Scan for the cell matching the given text and deliver its [X, Y] coordinate at center. 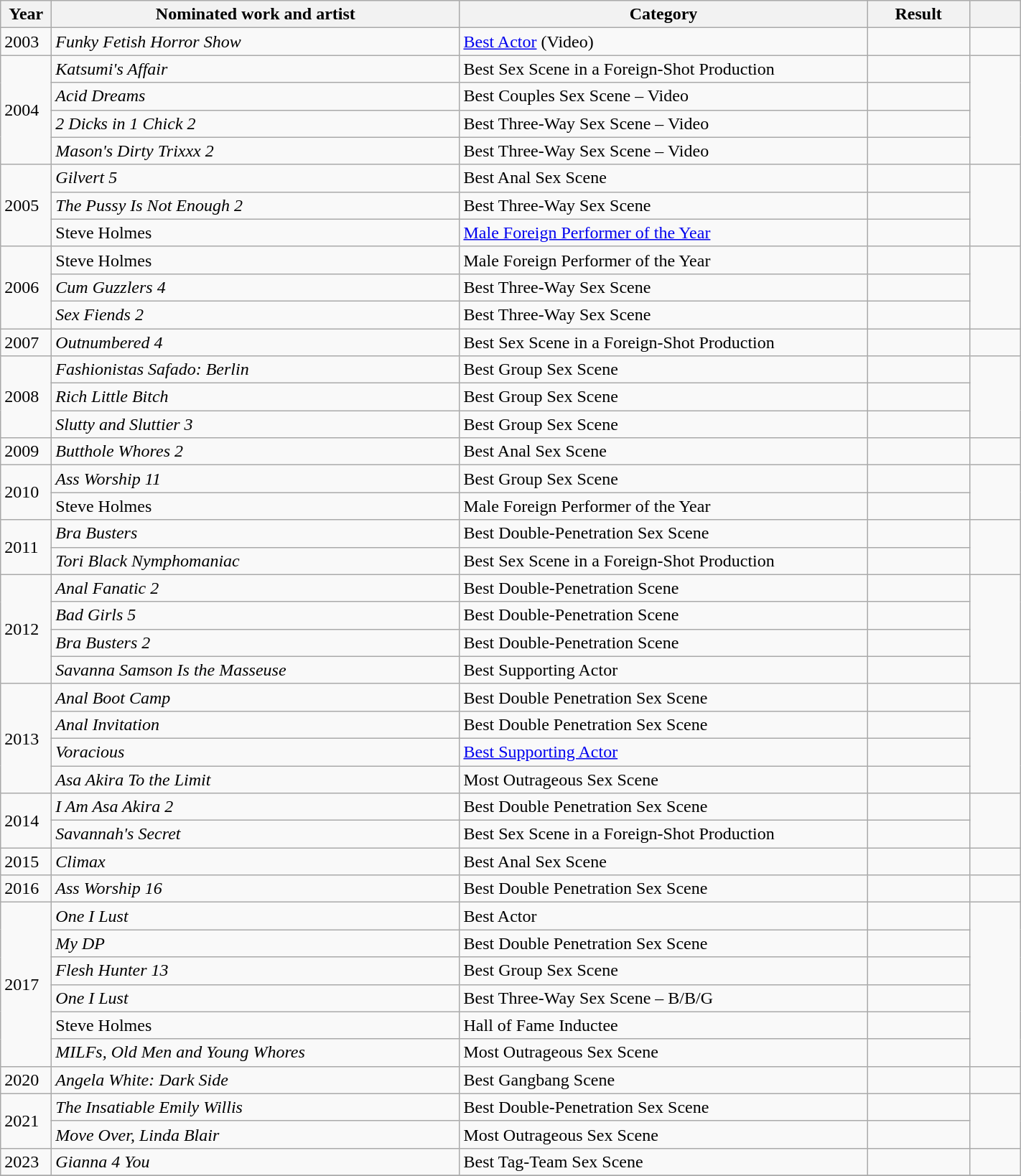
Best Three-Way Sex Scene – B/B/G [663, 998]
Fashionistas Safado: Berlin [256, 370]
Outnumbered 4 [256, 342]
Gilvert 5 [256, 178]
Funky Fetish Horror Show [256, 42]
2011 [26, 547]
Move Over, Linda Blair [256, 1134]
Rich Little Bitch [256, 397]
Nominated work and artist [256, 14]
Flesh Hunter 13 [256, 971]
2013 [26, 738]
2015 [26, 862]
2021 [26, 1121]
My DP [256, 943]
Bra Busters 2 [256, 643]
2017 [26, 984]
Gianna 4 You [256, 1162]
Result [918, 14]
2008 [26, 397]
Butthole Whores 2 [256, 452]
Tori Black Nymphomaniac [256, 561]
2006 [26, 287]
2014 [26, 821]
Ass Worship 16 [256, 889]
2023 [26, 1162]
Best Actor (Video) [663, 42]
Ass Worship 11 [256, 479]
Best Actor [663, 916]
Category [663, 14]
Climax [256, 862]
Mason's Dirty Trixxx 2 [256, 151]
Angela White: Dark Side [256, 1080]
Katsumi's Affair [256, 69]
Hall of Fame Inductee [663, 1025]
2020 [26, 1080]
The Insatiable Emily Willis [256, 1107]
2004 [26, 110]
Savanna Samson Is the Masseuse [256, 670]
Best Couples Sex Scene – Video [663, 96]
Best Gangbang Scene [663, 1080]
2012 [26, 629]
Savannah's Secret [256, 834]
MILFs, Old Men and Young Whores [256, 1053]
Bad Girls 5 [256, 615]
2010 [26, 493]
2003 [26, 42]
Acid Dreams [256, 96]
Anal Boot Camp [256, 697]
Voracious [256, 752]
Anal Fanatic 2 [256, 588]
Sex Fiends 2 [256, 314]
2 Dicks in 1 Chick 2 [256, 123]
2005 [26, 205]
Cum Guzzlers 4 [256, 287]
Year [26, 14]
Anal Invitation [256, 724]
2007 [26, 342]
Bra Busters [256, 533]
Best Tag-Team Sex Scene [663, 1162]
Asa Akira To the Limit [256, 779]
I Am Asa Akira 2 [256, 807]
2009 [26, 452]
The Pussy Is Not Enough 2 [256, 205]
Slutty and Sluttier 3 [256, 424]
2016 [26, 889]
